Identify which cell holds the provided text, then report its (X, Y) central coordinate. 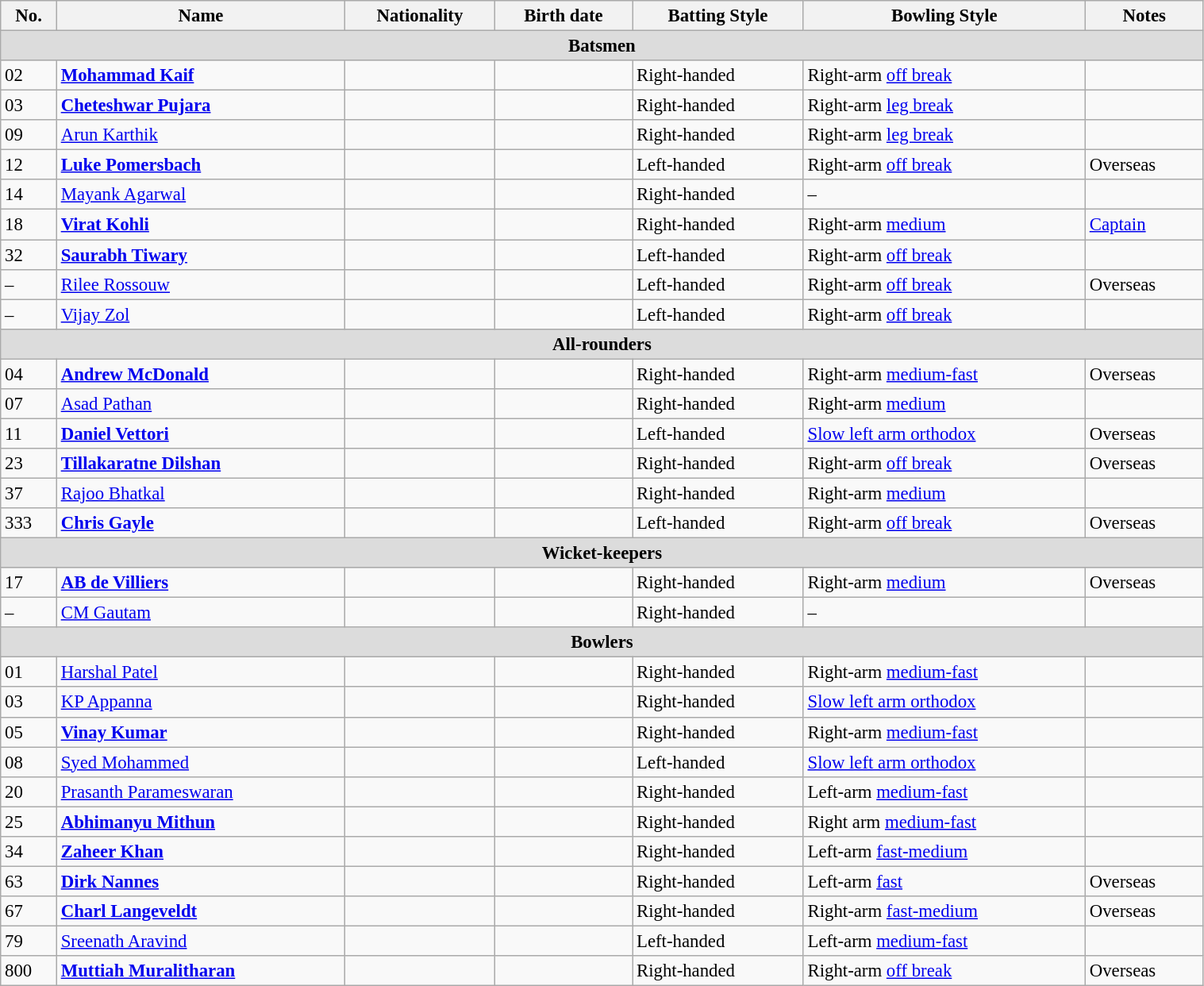
05 (29, 732)
Arun Karthik (200, 135)
Syed Mohammed (200, 762)
25 (29, 822)
Muttiah Muralitharan (200, 971)
Vijay Zol (200, 314)
Right-arm fast-medium (944, 911)
18 (29, 225)
Nationality (421, 16)
Sreenath Aravind (200, 941)
AB de Villiers (200, 583)
Left-arm fast (944, 881)
Bowling Style (944, 16)
Abhimanyu Mithun (200, 822)
Saurabh Tiwary (200, 255)
Harshal Patel (200, 672)
Charl Langeveldt (200, 911)
KP Appanna (200, 703)
Asad Pathan (200, 404)
Andrew McDonald (200, 374)
02 (29, 75)
Cheteshwar Pujara (200, 106)
Rilee Rossouw (200, 284)
Vinay Kumar (200, 732)
Right arm medium-fast (944, 822)
CM Gautam (200, 613)
11 (29, 433)
Dirk Nannes (200, 881)
Mohammad Kaif (200, 75)
Wicket-keepers (602, 553)
Birth date (564, 16)
Name (200, 16)
12 (29, 165)
67 (29, 911)
Chris Gayle (200, 523)
34 (29, 852)
Tillakaratne Dilshan (200, 464)
20 (29, 791)
Bowlers (602, 642)
08 (29, 762)
23 (29, 464)
Batsmen (602, 46)
Captain (1144, 225)
79 (29, 941)
01 (29, 672)
Left-arm fast-medium (944, 852)
63 (29, 881)
Prasanth Parameswaran (200, 791)
32 (29, 255)
Notes (1144, 16)
Rajoo Bhatkal (200, 493)
Daniel Vettori (200, 433)
09 (29, 135)
Batting Style (717, 16)
17 (29, 583)
14 (29, 195)
37 (29, 493)
Zaheer Khan (200, 852)
Mayank Agarwal (200, 195)
04 (29, 374)
Luke Pomersbach (200, 165)
333 (29, 523)
07 (29, 404)
800 (29, 971)
No. (29, 16)
All-rounders (602, 344)
Virat Kohli (200, 225)
